Scan for the cell matching the given text and deliver its (x, y) coordinate at center. 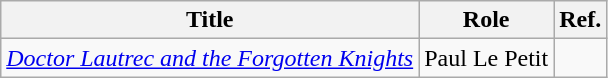
Paul Le Petit (486, 58)
Title (210, 20)
Doctor Lautrec and the Forgotten Knights (210, 58)
Ref. (580, 20)
Role (486, 20)
